Output the [X, Y] coordinate of the center of the cell containing the given text.  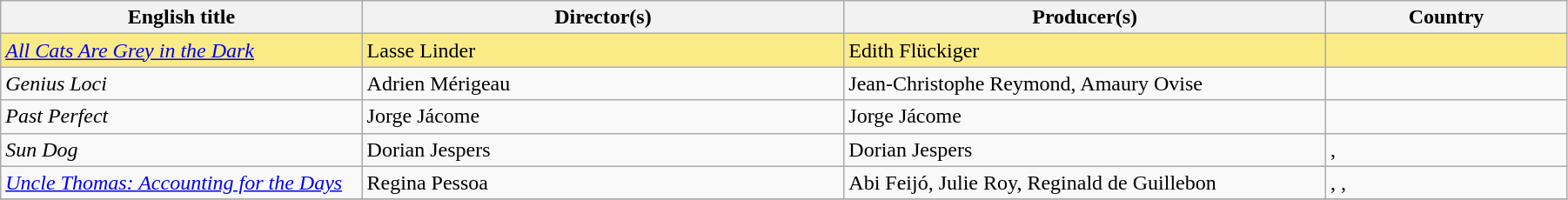
Abi Feijó, Julie Roy, Reginald de Guillebon [1085, 183]
Sun Dog [181, 150]
Genius Loci [181, 83]
Regina Pessoa [603, 183]
Past Perfect [181, 117]
, [1446, 150]
Lasse Linder [603, 50]
Uncle Thomas: Accounting for the Days [181, 183]
Country [1446, 17]
, , [1446, 183]
Adrien Mérigeau [603, 83]
Producer(s) [1085, 17]
All Cats Are Grey in the Dark [181, 50]
Edith Flückiger [1085, 50]
Jean-Christophe Reymond, Amaury Ovise [1085, 83]
English title [181, 17]
Director(s) [603, 17]
